Scan for the cell matching the given text and deliver its [X, Y] coordinate at center. 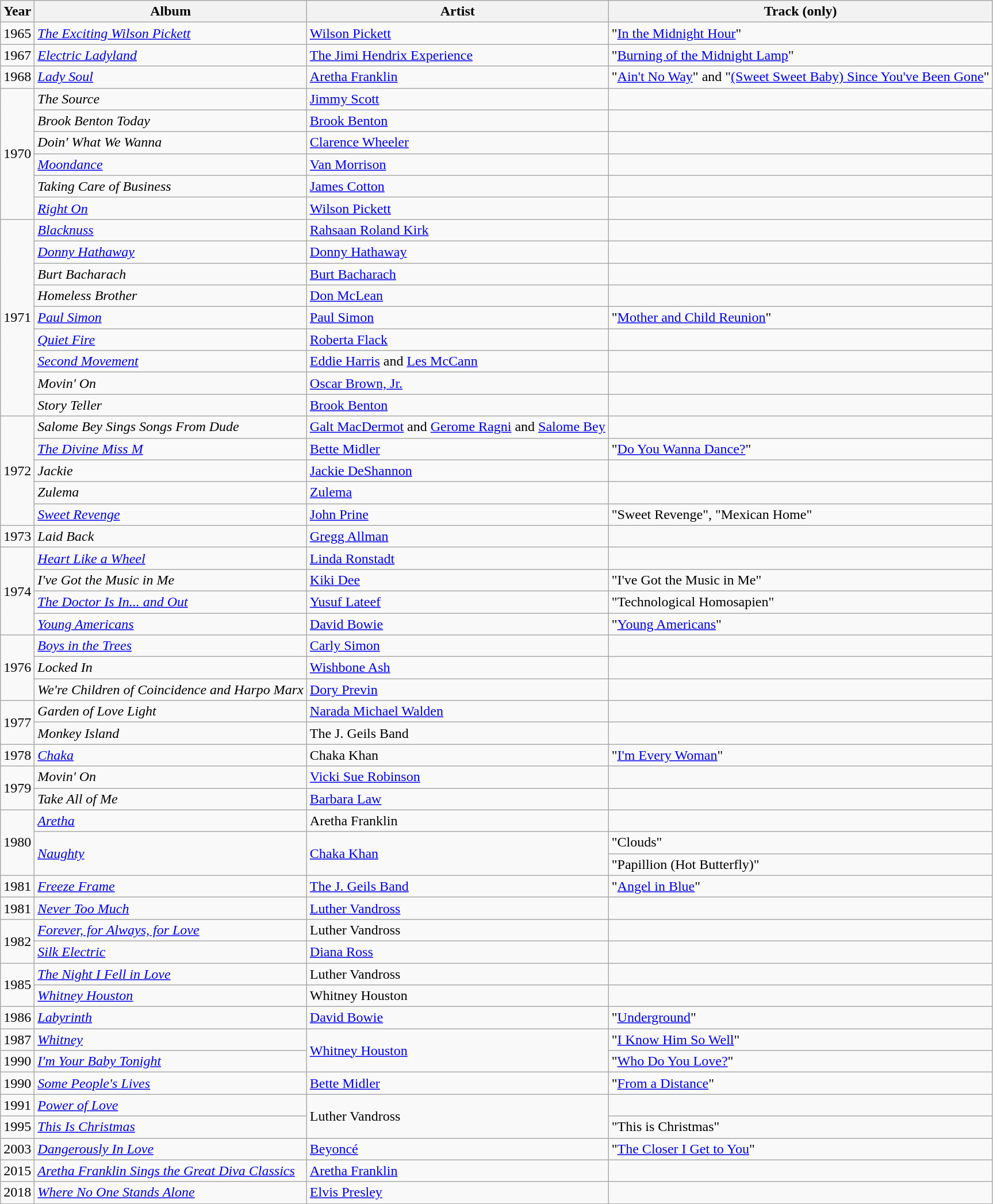
"In the Midnight Hour" [800, 33]
Van Morrison [458, 164]
1976 [17, 668]
Taking Care of Business [170, 186]
1980 [17, 843]
"Mother and Child Reunion" [800, 318]
Doin' What We Wanna [170, 143]
Beyoncé [458, 1149]
2018 [17, 1193]
Laid Back [170, 536]
"This is Christmas" [800, 1127]
1965 [17, 33]
Young Americans [170, 624]
"Angel in Blue" [800, 886]
1972 [17, 471]
James Cotton [458, 186]
Lady Soul [170, 77]
Never Too Much [170, 908]
Jackie DeShannon [458, 471]
Jackie [170, 471]
Jimmy Scott [458, 99]
Brook Benton Today [170, 121]
Eddie Harris and Les McCann [458, 361]
"The Closer I Get to You" [800, 1149]
Take All of Me [170, 799]
"Do You Wanna Dance?" [800, 449]
2015 [17, 1171]
Salome Bey Sings Songs From Dude [170, 427]
The Exciting Wilson Pickett [170, 33]
Forever, for Always, for Love [170, 930]
The Source [170, 99]
Galt MacDermot and Gerome Ragni and Salome Bey [458, 427]
Boys in the Trees [170, 646]
Clarence Wheeler [458, 143]
Silk Electric [170, 952]
1987 [17, 1040]
1978 [17, 755]
Elvis Presley [458, 1193]
"Who Do You Love?" [800, 1061]
Freeze Frame [170, 886]
Story Teller [170, 405]
1968 [17, 77]
1995 [17, 1127]
Quiet Fire [170, 340]
1967 [17, 55]
Yusuf Lateef [458, 602]
Artist [458, 11]
Rahsaan Roland Kirk [458, 230]
Garden of Love Light [170, 711]
I've Got the Music in Me [170, 580]
Dangerously In Love [170, 1149]
1977 [17, 722]
Aretha [170, 821]
Homeless Brother [170, 296]
"Clouds" [800, 843]
"Underground" [800, 1018]
Kiki Dee [458, 580]
Barbara Law [458, 799]
Sweet Revenge [170, 514]
"I Know Him So Well" [800, 1040]
Blacknuss [170, 230]
Linda Ronstadt [458, 558]
Second Movement [170, 361]
This Is Christmas [170, 1127]
"Papillion (Hot Butterfly)" [800, 864]
"I've Got the Music in Me" [800, 580]
Gregg Allman [458, 536]
We're Children of Coincidence and Harpo Marx [170, 690]
"From a Distance" [800, 1083]
Power of Love [170, 1105]
Oscar Brown, Jr. [458, 383]
Locked In [170, 668]
Labyrinth [170, 1018]
The Divine Miss M [170, 449]
2003 [17, 1149]
Moondance [170, 164]
Track (only) [800, 11]
"Ain't No Way" and "(Sweet Sweet Baby) Since You've Been Gone" [800, 77]
Monkey Island [170, 733]
Year [17, 11]
1974 [17, 591]
The Jimi Hendrix Experience [458, 55]
1991 [17, 1105]
1979 [17, 788]
1971 [17, 317]
Aretha Franklin Sings the Great Diva Classics [170, 1171]
Whitney [170, 1040]
The Doctor Is In... and Out [170, 602]
Vicki Sue Robinson [458, 777]
Roberta Flack [458, 340]
1970 [17, 153]
Naughty [170, 853]
Don McLean [458, 296]
1986 [17, 1018]
1973 [17, 536]
Carly Simon [458, 646]
Chaka [170, 755]
Where No One Stands Alone [170, 1193]
The Night I Fell in Love [170, 974]
Wishbone Ash [458, 668]
Dory Previn [458, 690]
Some People's Lives [170, 1083]
1982 [17, 941]
Narada Michael Walden [458, 711]
"Burning of the Midnight Lamp" [800, 55]
Album [170, 11]
"I'm Every Woman" [800, 755]
Heart Like a Wheel [170, 558]
Electric Ladyland [170, 55]
John Prine [458, 514]
"Young Americans" [800, 624]
"Technological Homosapien" [800, 602]
"Sweet Revenge", "Mexican Home" [800, 514]
Right On [170, 208]
Diana Ross [458, 952]
I'm Your Baby Tonight [170, 1061]
1985 [17, 985]
